Locate the cell with the specified text and output its (X, Y) center coordinate. 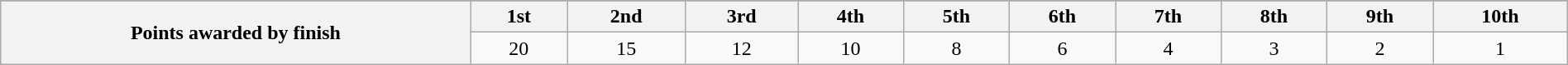
7th (1169, 17)
6th (1063, 17)
9th (1380, 17)
Points awarded by finish (236, 32)
3 (1274, 48)
1st (519, 17)
3rd (742, 17)
10th (1500, 17)
4 (1169, 48)
8 (957, 48)
12 (742, 48)
5th (957, 17)
2nd (627, 17)
1 (1500, 48)
2 (1380, 48)
10 (851, 48)
6 (1063, 48)
20 (519, 48)
15 (627, 48)
4th (851, 17)
8th (1274, 17)
